Identify which cell holds the provided text, then report its (X, Y) central coordinate. 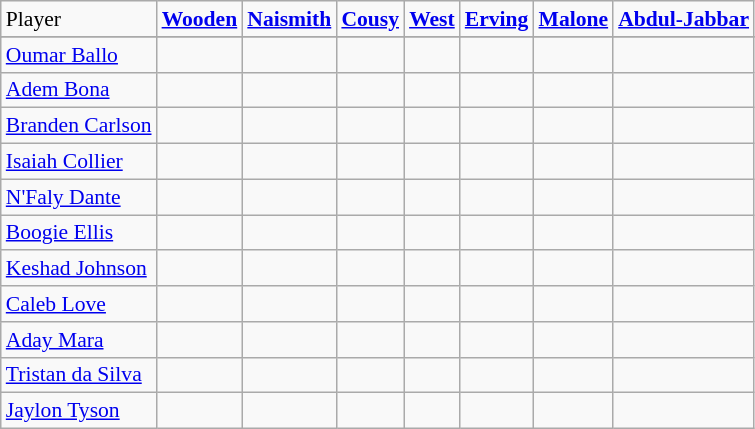
West (432, 19)
Aday Mara (79, 340)
Boogie Ellis (79, 233)
Oumar Ballo (79, 55)
Cousy (370, 19)
Naismith (289, 19)
N'Faly Dante (79, 197)
Malone (573, 19)
Tristan da Silva (79, 375)
Branden Carlson (79, 126)
Caleb Love (79, 304)
Abdul-Jabbar (684, 19)
Adem Bona (79, 90)
Keshad Johnson (79, 269)
Jaylon Tyson (79, 411)
Erving (497, 19)
Wooden (200, 19)
Isaiah Collier (79, 162)
Player (79, 19)
